From the cell containing the given text, extract its center point as [x, y] coordinate. 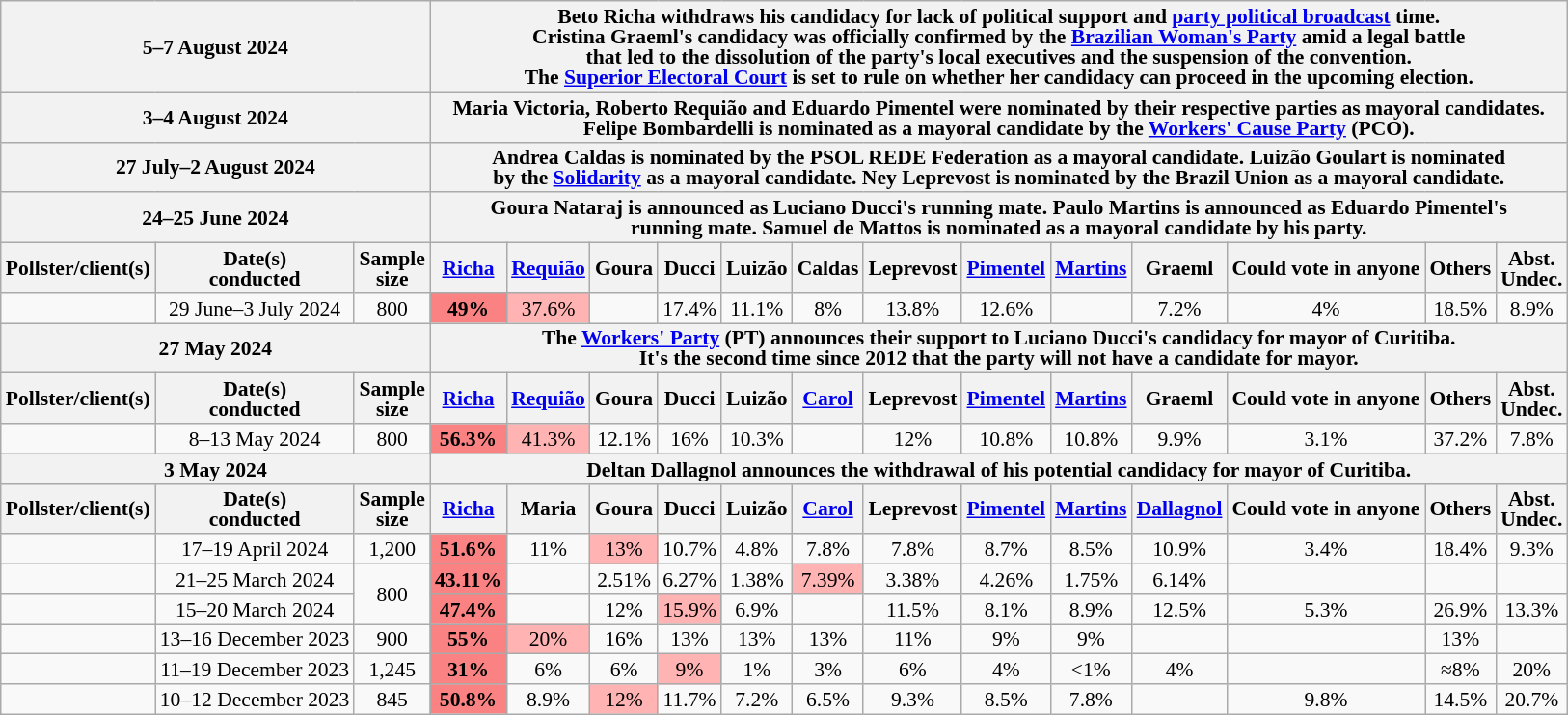
56.3% [469, 438]
15.9% [689, 610]
12.6% [1006, 309]
41.3% [548, 438]
37.2% [1461, 438]
49% [469, 309]
31% [469, 670]
6.14% [1180, 579]
Deltan Dallagnol announces the withdrawal of his potential candidacy for mayor of Curitiba. [999, 469]
10.3% [757, 438]
Dallagnol [1180, 509]
8.7% [1006, 550]
Caldas [828, 268]
8.1% [1006, 610]
11.1% [757, 309]
12.1% [624, 438]
27 July–2 August 2024 [216, 167]
9.8% [1325, 699]
10.9% [1180, 550]
1,200 [392, 550]
3–4 August 2024 [216, 117]
18.4% [1461, 550]
1% [757, 670]
27 May 2024 [216, 348]
3 May 2024 [216, 469]
50.8% [469, 699]
1,245 [392, 670]
1.38% [757, 579]
7.39% [828, 579]
43.11% [469, 579]
21–25 March 2024 [255, 579]
6.27% [689, 579]
12.5% [1180, 610]
3.4% [1325, 550]
8% [828, 309]
37.6% [548, 309]
13.3% [1531, 610]
1.75% [1091, 579]
14.5% [1461, 699]
6.9% [757, 610]
11.5% [912, 610]
900 [392, 639]
6.5% [828, 699]
51.6% [469, 550]
13–16 December 2023 [255, 639]
24–25 June 2024 [216, 218]
47.4% [469, 610]
10.7% [689, 550]
9.9% [1180, 438]
55% [469, 639]
3% [828, 670]
2.51% [624, 579]
5.3% [1325, 610]
11–19 December 2023 [255, 670]
29 June–3 July 2024 [255, 309]
4.26% [1006, 579]
17–19 April 2024 [255, 550]
20.7% [1531, 699]
3.1% [1325, 438]
<1% [1091, 670]
15–20 March 2024 [255, 610]
10–12 December 2023 [255, 699]
3.38% [912, 579]
845 [392, 699]
Maria [548, 509]
8–13 May 2024 [255, 438]
11.7% [689, 699]
5–7 August 2024 [216, 46]
13.8% [912, 309]
4.8% [757, 550]
26.9% [1461, 610]
17.4% [689, 309]
18.5% [1461, 309]
≈8% [1461, 670]
